Identify which cell holds the provided text, then report its [X, Y] central coordinate. 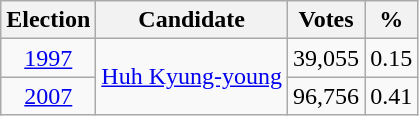
Election [48, 20]
1997 [48, 58]
2007 [48, 96]
% [392, 20]
0.15 [392, 58]
Candidate [192, 20]
39,055 [326, 58]
0.41 [392, 96]
Huh Kyung-young [192, 77]
96,756 [326, 96]
Votes [326, 20]
